Return the (X, Y) coordinate for the center point of the cell that contains the specified text.  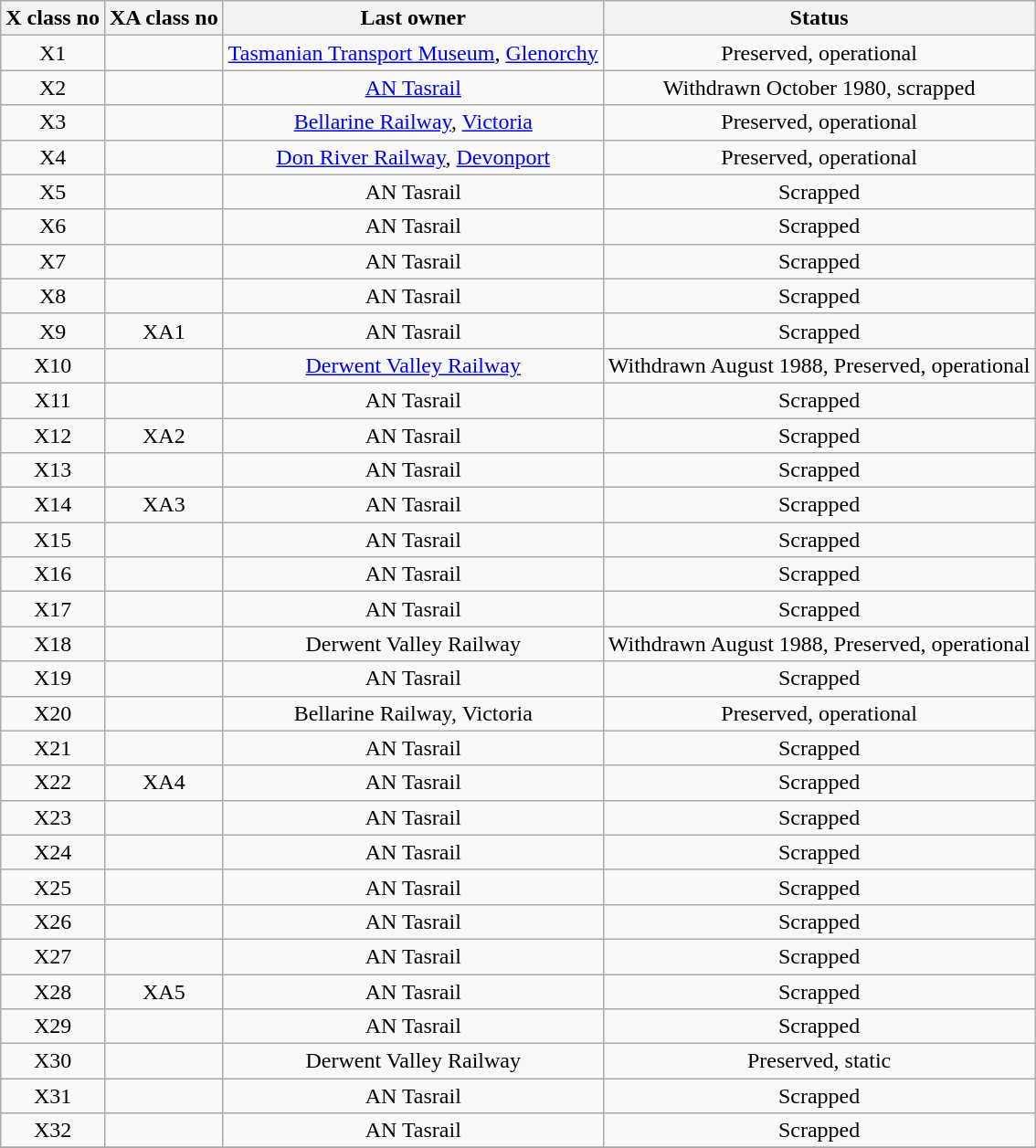
X6 (53, 226)
Withdrawn October 1980, scrapped (819, 88)
Tasmanian Transport Museum, Glenorchy (413, 53)
X3 (53, 122)
X21 (53, 748)
X4 (53, 157)
X10 (53, 365)
X14 (53, 505)
X27 (53, 956)
X8 (53, 296)
XA1 (164, 331)
X31 (53, 1096)
X18 (53, 644)
Last owner (413, 18)
X class no (53, 18)
X24 (53, 852)
X22 (53, 783)
X7 (53, 261)
X2 (53, 88)
X20 (53, 713)
X17 (53, 609)
X23 (53, 817)
X16 (53, 574)
X11 (53, 400)
X13 (53, 470)
X19 (53, 679)
X30 (53, 1061)
X26 (53, 922)
Status (819, 18)
X5 (53, 192)
XA4 (164, 783)
XA5 (164, 991)
X32 (53, 1131)
XA class no (164, 18)
XA3 (164, 505)
XA2 (164, 436)
X1 (53, 53)
X9 (53, 331)
Preserved, static (819, 1061)
X15 (53, 540)
X29 (53, 1027)
X28 (53, 991)
X12 (53, 436)
X25 (53, 887)
Don River Railway, Devonport (413, 157)
